Search for the cell housing the specified text and yield its (x, y) center coordinate. 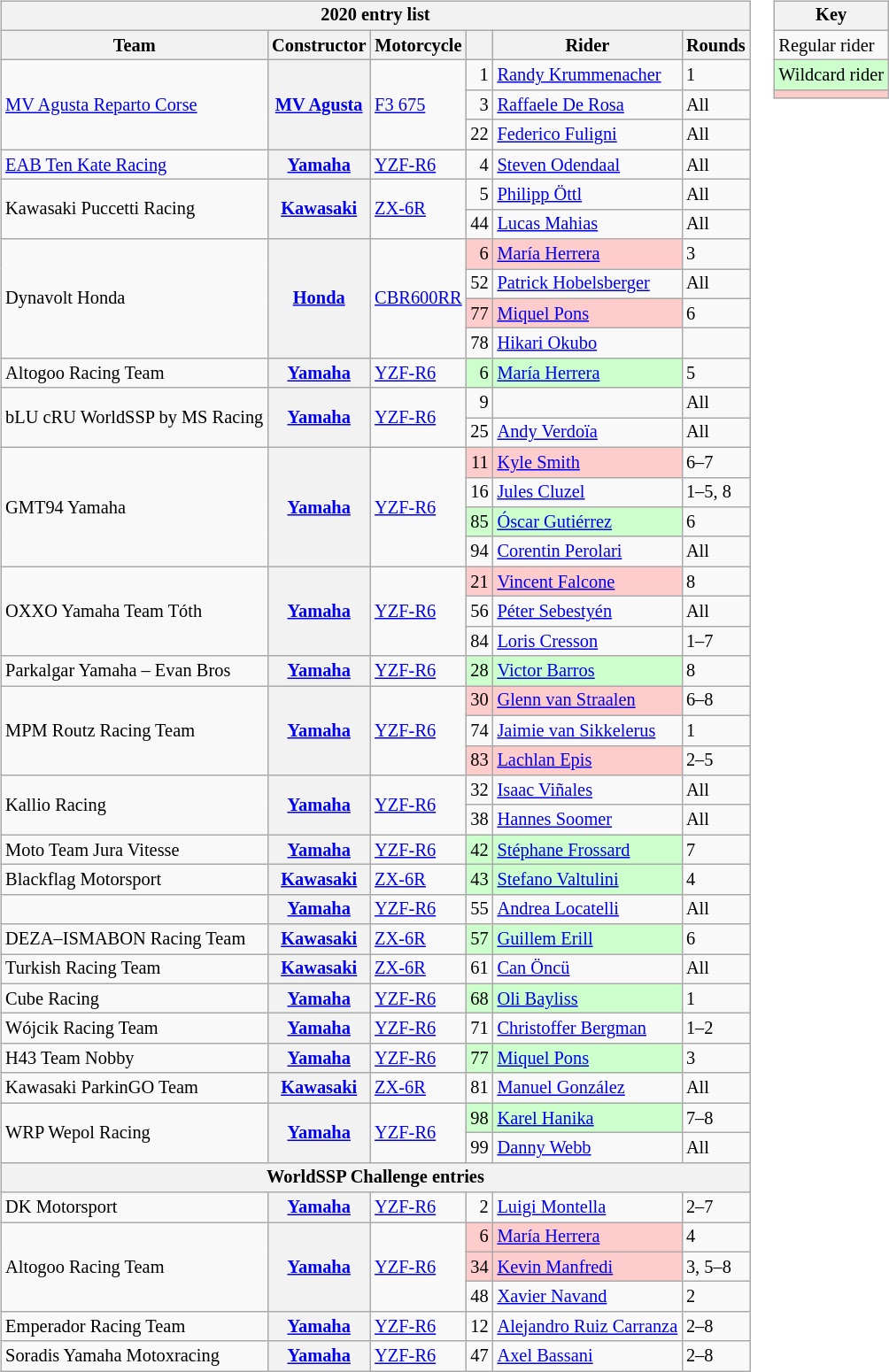
Péter Sebestyén (588, 612)
Parkalgar Yamaha – Evan Bros (135, 671)
Oli Bayliss (588, 998)
Lachlan Epis (588, 760)
Manuel González (588, 1088)
MPM Routz Racing Team (135, 731)
Soradis Yamaha Motoxracing (135, 1356)
Regular rider (831, 45)
Andy Verdoïa (588, 433)
56 (480, 612)
2–5 (715, 760)
Honda (319, 299)
Óscar Gutiérrez (588, 522)
11 (480, 462)
Constructor (319, 45)
84 (480, 641)
Patrick Hobelsberger (588, 284)
81 (480, 1088)
43 (480, 880)
MV Agusta (319, 104)
Hannes Soomer (588, 820)
9 (480, 403)
7–8 (715, 1118)
Alejandro Ruiz Carranza (588, 1327)
Christoffer Bergman (588, 1029)
Stéphane Frossard (588, 850)
DEZA–ISMABON Racing Team (135, 939)
85 (480, 522)
Victor Barros (588, 671)
34 (480, 1267)
Kevin Manfredi (588, 1267)
Turkish Racing Team (135, 969)
Kyle Smith (588, 462)
98 (480, 1118)
2–7 (715, 1207)
Kawasaki Puccetti Racing (135, 209)
2020 entry list (375, 16)
3, 5–8 (715, 1267)
47 (480, 1356)
Federico Fuligni (588, 135)
Wildcard rider (831, 75)
OXXO Yamaha Team Tóth (135, 611)
Karel Hanika (588, 1118)
Corentin Perolari (588, 551)
Philipp Öttl (588, 195)
25 (480, 433)
6–8 (715, 701)
6–7 (715, 462)
83 (480, 760)
Lucas Mahias (588, 224)
Randy Krummenacher (588, 75)
28 (480, 671)
Wójcik Racing Team (135, 1029)
WorldSSP Challenge entries (375, 1177)
1–5, 8 (715, 492)
Key (831, 16)
GMT94 Yamaha (135, 506)
F3 675 (418, 104)
H43 Team Nobby (135, 1059)
DK Motorsport (135, 1207)
Guillem Erill (588, 939)
1–2 (715, 1029)
Kawasaki ParkinGO Team (135, 1088)
68 (480, 998)
12 (480, 1327)
Jules Cluzel (588, 492)
22 (480, 135)
Hikari Okubo (588, 343)
Blackflag Motorsport (135, 880)
44 (480, 224)
52 (480, 284)
78 (480, 343)
74 (480, 730)
16 (480, 492)
Moto Team Jura Vitesse (135, 850)
Jaimie van Sikkelerus (588, 730)
55 (480, 909)
Can Öncü (588, 969)
Kallio Racing (135, 805)
Rounds (715, 45)
Team (135, 45)
Emperador Racing Team (135, 1327)
21 (480, 582)
Motorcycle (418, 45)
Andrea Locatelli (588, 909)
EAB Ten Kate Racing (135, 165)
Stefano Valtulini (588, 880)
CBR600RR (418, 299)
Axel Bassani (588, 1356)
Dynavolt Honda (135, 299)
32 (480, 790)
MV Agusta Reparto Corse (135, 104)
99 (480, 1148)
48 (480, 1297)
Danny Webb (588, 1148)
Xavier Navand (588, 1297)
Steven Odendaal (588, 165)
7 (715, 850)
Cube Racing (135, 998)
42 (480, 850)
Raffaele De Rosa (588, 105)
57 (480, 939)
WRP Wepol Racing (135, 1133)
61 (480, 969)
1–7 (715, 641)
bLU cRU WorldSSP by MS Racing (135, 418)
38 (480, 820)
30 (480, 701)
Rider (588, 45)
71 (480, 1029)
Luigi Montella (588, 1207)
Glenn van Straalen (588, 701)
Loris Cresson (588, 641)
94 (480, 551)
Vincent Falcone (588, 582)
Isaac Viñales (588, 790)
